Extract the (x, y) coordinate from the center of the cell holding the provided text.  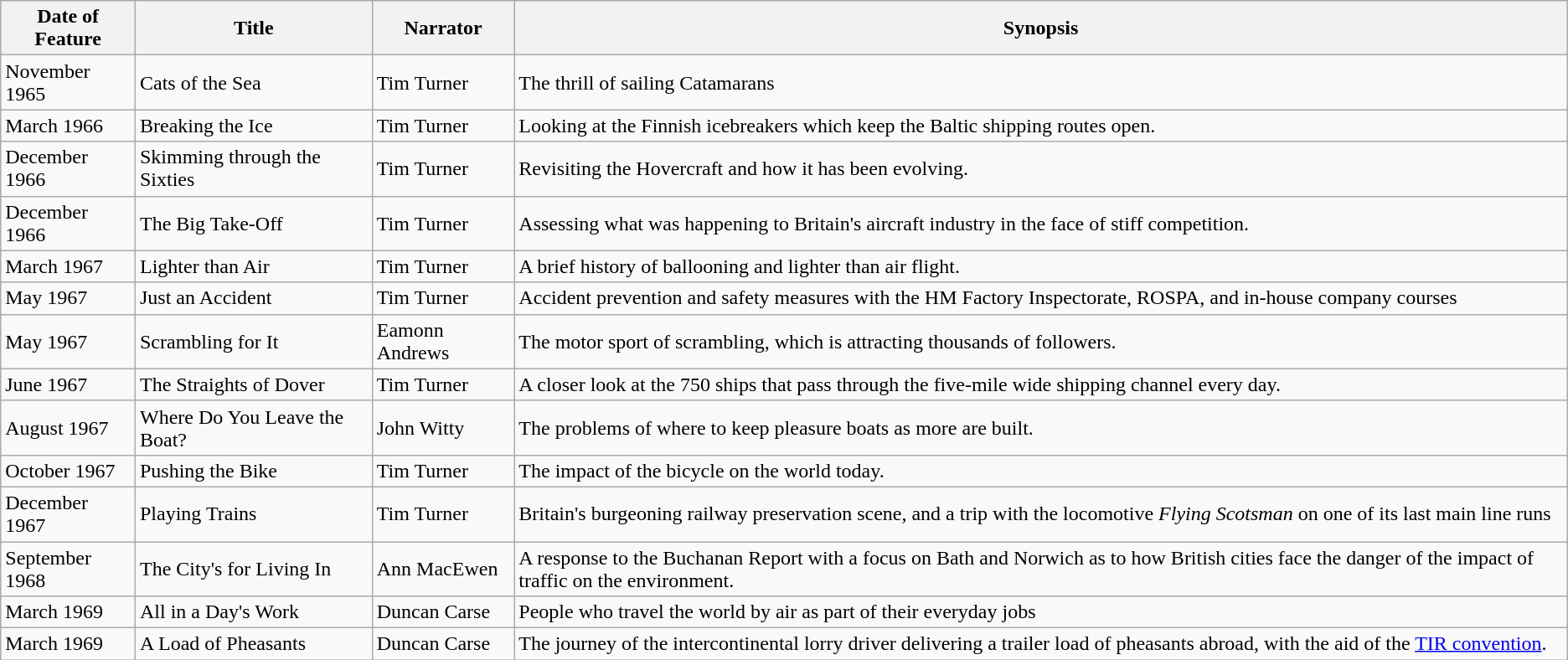
Ann MacEwen (443, 568)
Playing Trains (253, 514)
Pushing the Bike (253, 471)
Cats of the Sea (253, 82)
Britain's burgeoning railway preservation scene, and a trip with the locomotive Flying Scotsman on one of its last main line runs (1040, 514)
October 1967 (69, 471)
August 1967 (69, 427)
Narrator (443, 28)
Eamonn Andrews (443, 342)
Looking at the Finnish icebreakers which keep the Baltic shipping routes open. (1040, 126)
November 1965 (69, 82)
Date of Feature (69, 28)
Just an Accident (253, 298)
Title (253, 28)
John Witty (443, 427)
Revisiting the Hovercraft and how it has been evolving. (1040, 169)
All in a Day's Work (253, 612)
Where Do You Leave the Boat? (253, 427)
A brief history of ballooning and lighter than air flight. (1040, 266)
The Straights of Dover (253, 384)
A Load of Pheasants (253, 644)
Accident prevention and safety measures with the HM Factory Inspectorate, ROSPA, and in-house company courses (1040, 298)
March 1967 (69, 266)
June 1967 (69, 384)
September 1968 (69, 568)
Breaking the Ice (253, 126)
A closer look at the 750 ships that pass through the five-mile wide shipping channel every day. (1040, 384)
The thrill of sailing Catamarans (1040, 82)
Synopsis (1040, 28)
The motor sport of scrambling, which is attracting thousands of followers. (1040, 342)
The problems of where to keep pleasure boats as more are built. (1040, 427)
Scrambling for It (253, 342)
The impact of the bicycle on the world today. (1040, 471)
The Big Take-Off (253, 223)
Lighter than Air (253, 266)
People who travel the world by air as part of their everyday jobs (1040, 612)
Skimming through the Sixties (253, 169)
The City's for Living In (253, 568)
Assessing what was happening to Britain's aircraft industry in the face of stiff competition. (1040, 223)
The journey of the intercontinental lorry driver delivering a trailer load of pheasants abroad, with the aid of the TIR convention. (1040, 644)
December 1967 (69, 514)
March 1966 (69, 126)
